Find where the given text appears and provide that cell's center as [X, Y] coordinate. 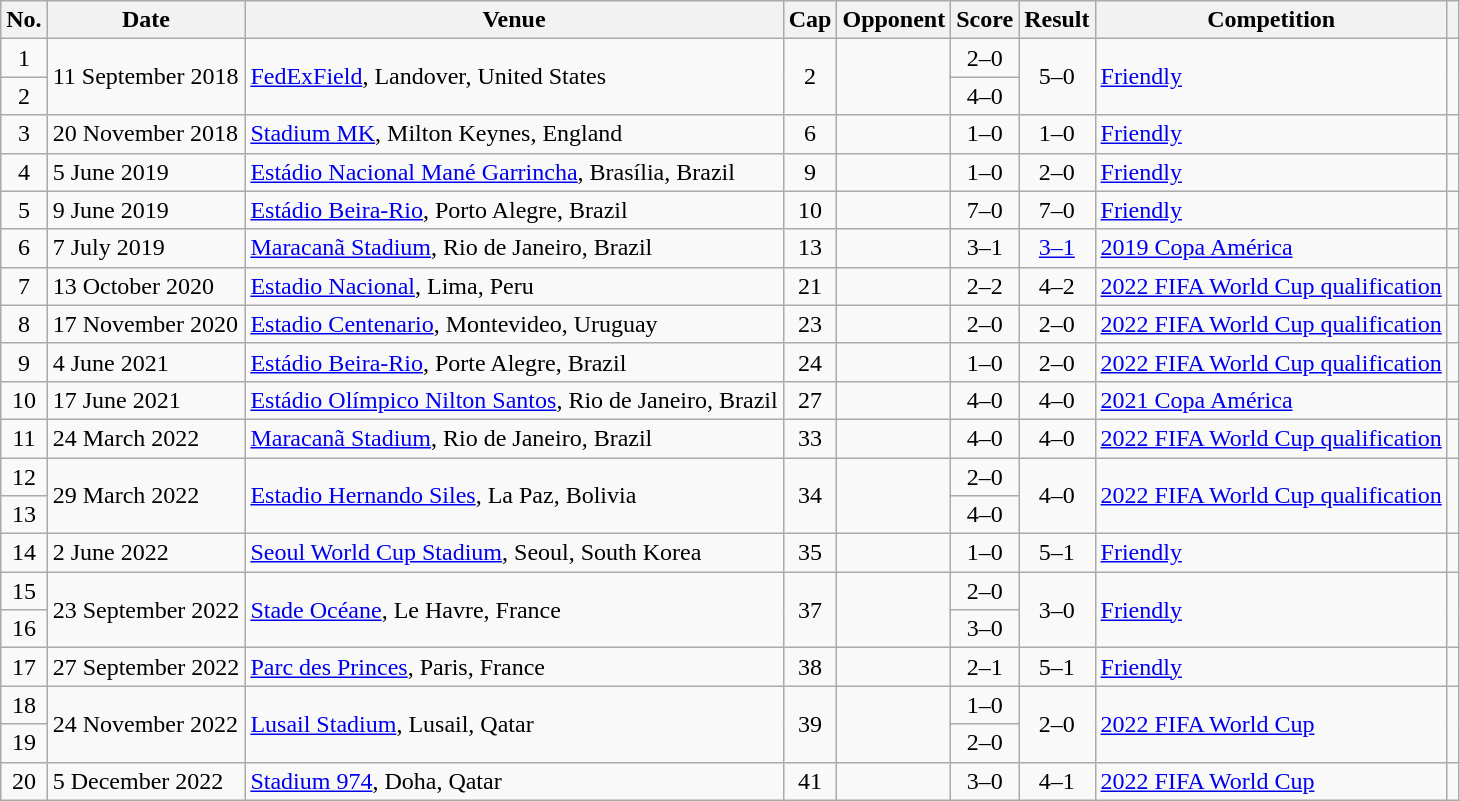
24 November 2022 [146, 724]
Result [1057, 20]
Parc des Princes, Paris, France [514, 667]
5–0 [1057, 77]
Date [146, 20]
11 [24, 438]
4–2 [1057, 286]
3 [24, 134]
5 [24, 210]
37 [810, 610]
7 July 2019 [146, 248]
17 November 2020 [146, 324]
35 [810, 553]
4 [24, 172]
Lusail Stadium, Lusail, Qatar [514, 724]
Estadio Nacional, Lima, Peru [514, 286]
27 September 2022 [146, 667]
17 [24, 667]
Stadium 974, Doha, Qatar [514, 781]
9 June 2019 [146, 210]
FedExField, Landover, United States [514, 77]
24 March 2022 [146, 438]
Estádio Olímpico Nilton Santos, Rio de Janeiro, Brazil [514, 400]
2–1 [985, 667]
Stade Océane, Le Havre, France [514, 610]
20 November 2018 [146, 134]
14 [24, 553]
2019 Copa América [1271, 248]
Estadio Centenario, Montevideo, Uruguay [514, 324]
38 [810, 667]
41 [810, 781]
7 [24, 286]
Estádio Beira-Rio, Porte Alegre, Brazil [514, 362]
15 [24, 591]
2–2 [985, 286]
33 [810, 438]
Competition [1271, 20]
13 October 2020 [146, 286]
23 [810, 324]
2 June 2022 [146, 553]
27 [810, 400]
5 December 2022 [146, 781]
Seoul World Cup Stadium, Seoul, South Korea [514, 553]
34 [810, 496]
Opponent [894, 20]
17 June 2021 [146, 400]
29 March 2022 [146, 496]
4–1 [1057, 781]
16 [24, 629]
No. [24, 20]
20 [24, 781]
23 September 2022 [146, 610]
5 June 2019 [146, 172]
Venue [514, 20]
19 [24, 743]
1 [24, 58]
39 [810, 724]
11 September 2018 [146, 77]
Score [985, 20]
21 [810, 286]
Estádio Beira-Rio, Porto Alegre, Brazil [514, 210]
2021 Copa América [1271, 400]
Estádio Nacional Mané Garrincha, Brasília, Brazil [514, 172]
24 [810, 362]
8 [24, 324]
Stadium MK, Milton Keynes, England [514, 134]
12 [24, 477]
Cap [810, 20]
4 June 2021 [146, 362]
18 [24, 705]
Estadio Hernando Siles, La Paz, Bolivia [514, 496]
